For the text-containing cell, return its midpoint in [x, y] coordinate format. 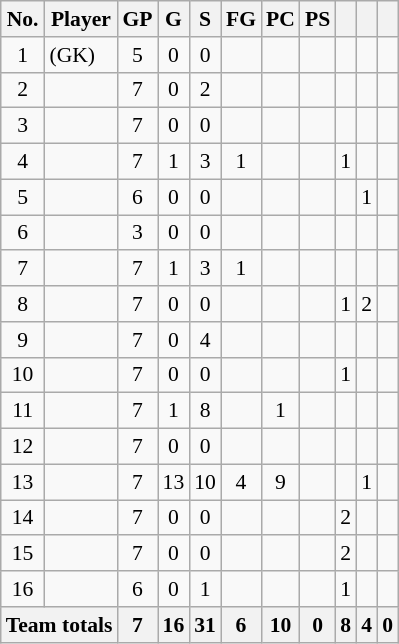
(GK) [80, 55]
PC [280, 19]
G [174, 19]
14 [23, 518]
15 [23, 554]
S [205, 19]
GP [137, 19]
FG [241, 19]
PS [318, 19]
11 [23, 411]
31 [205, 625]
Team totals [60, 625]
Player [80, 19]
12 [23, 447]
No. [23, 19]
